Locate the cell with the specified text and output its (x, y) center coordinate. 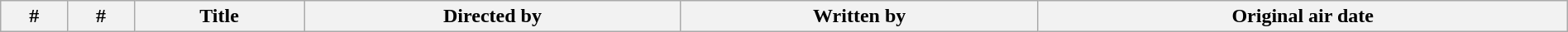
Directed by (493, 16)
Title (218, 16)
Original air date (1303, 16)
Written by (859, 16)
